Extract the [X, Y] coordinate from the center of the cell holding the provided text.  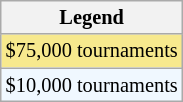
$75,000 tournaments [92, 51]
$10,000 tournaments [92, 85]
Legend [92, 17]
